Determine the (x, y) coordinate at the center of the cell enclosing the given text.  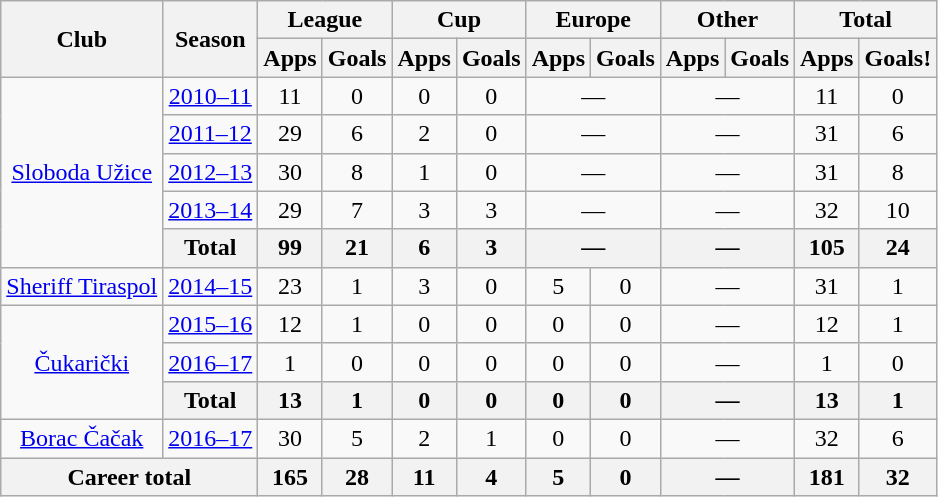
Season (210, 39)
2010–11 (210, 96)
2013–14 (210, 210)
2012–13 (210, 172)
Career total (130, 477)
181 (827, 477)
10 (898, 210)
2011–12 (210, 134)
24 (898, 248)
Other (727, 20)
Goals! (898, 58)
Sheriff Tiraspol (82, 286)
Čukarički (82, 362)
Borac Čačak (82, 438)
165 (290, 477)
2014–15 (210, 286)
99 (290, 248)
23 (290, 286)
21 (357, 248)
Club (82, 39)
2015–16 (210, 324)
4 (491, 477)
Europe (593, 20)
28 (357, 477)
Sloboda Užice (82, 172)
7 (357, 210)
105 (827, 248)
League (325, 20)
Cup (459, 20)
